Locate the cell with the specified text and output its [x, y] center coordinate. 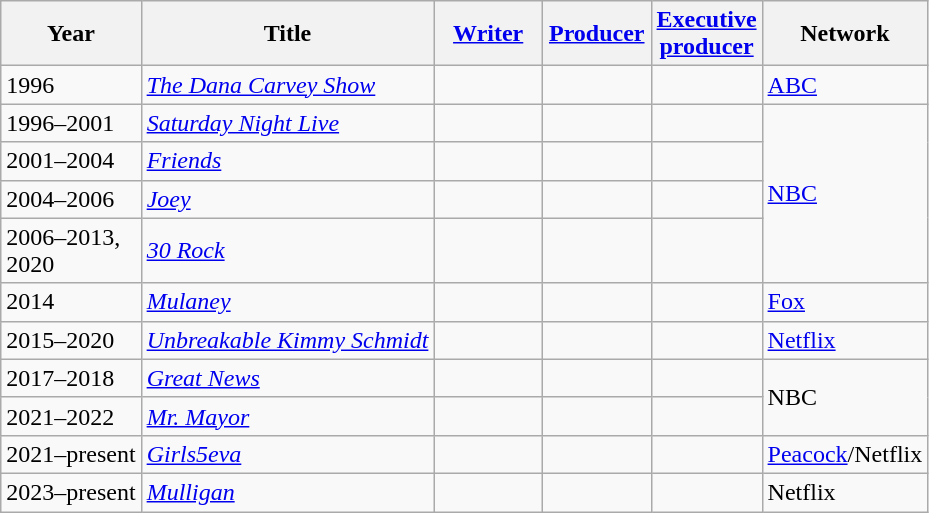
2021–2022 [71, 416]
2017–2018 [71, 378]
Title [288, 34]
2004–2006 [71, 199]
2014 [71, 302]
Girls5eva [288, 454]
2006–2013,2020 [71, 250]
1996 [71, 85]
2001–2004 [71, 161]
Mulaney [288, 302]
Great News [288, 378]
Saturday Night Live [288, 123]
Joey [288, 199]
Mulligan [288, 492]
Mr. Mayor [288, 416]
Producer [596, 34]
Unbreakable Kimmy Schmidt [288, 340]
The Dana Carvey Show [288, 85]
30 Rock [288, 250]
Executiveproducer [706, 34]
Peacock/Netflix [845, 454]
1996–2001 [71, 123]
Writer [488, 34]
2023–present [71, 492]
2021–present [71, 454]
2015–2020 [71, 340]
Friends [288, 161]
Network [845, 34]
ABC [845, 85]
Year [71, 34]
Fox [845, 302]
